Extract the (x, y) coordinate from the center of the cell holding the provided text.  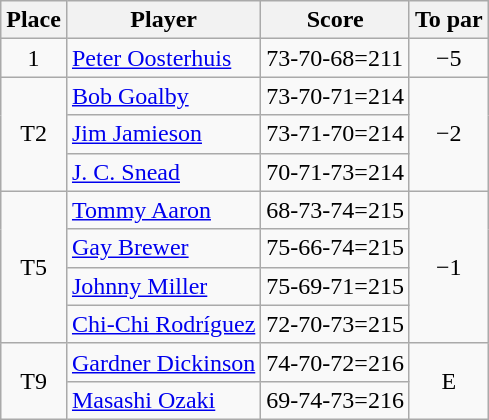
72-70-73=215 (336, 324)
Peter Oosterhuis (163, 58)
Gay Brewer (163, 248)
E (448, 381)
Gardner Dickinson (163, 362)
70-71-73=214 (336, 172)
−1 (448, 267)
T2 (34, 134)
73-70-71=214 (336, 96)
Tommy Aaron (163, 210)
Player (163, 20)
73-71-70=214 (336, 134)
T9 (34, 381)
T5 (34, 267)
Bob Goalby (163, 96)
−5 (448, 58)
Jim Jamieson (163, 134)
J. C. Snead (163, 172)
Masashi Ozaki (163, 400)
Chi-Chi Rodríguez (163, 324)
73-70-68=211 (336, 58)
74-70-72=216 (336, 362)
1 (34, 58)
−2 (448, 134)
To par (448, 20)
68-73-74=215 (336, 210)
Johnny Miller (163, 286)
75-69-71=215 (336, 286)
Place (34, 20)
75-66-74=215 (336, 248)
69-74-73=216 (336, 400)
Score (336, 20)
